Provide the [x, y] coordinate of the cell's center where the given text is located.  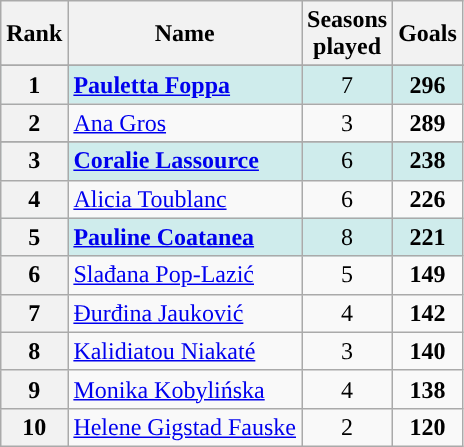
Goals [428, 34]
289 [428, 123]
238 [428, 161]
142 [428, 313]
Monika Kobylińska [185, 389]
Rank [34, 34]
Alicia Toublanc [185, 199]
221 [428, 237]
Name [185, 34]
Đurđina Jauković [185, 313]
226 [428, 199]
Ana Gros [185, 123]
138 [428, 389]
120 [428, 427]
Slađana Pop-Lazić [185, 275]
296 [428, 85]
Seasonsplayed [348, 34]
9 [34, 389]
140 [428, 351]
10 [34, 427]
Coralie Lassource [185, 161]
Helene Gigstad Fauske [185, 427]
Pauline Coatanea [185, 237]
Kalidiatou Niakaté [185, 351]
149 [428, 275]
Pauletta Foppa [185, 85]
1 [34, 85]
